Extract the (X, Y) coordinate from the center of the cell holding the provided text.  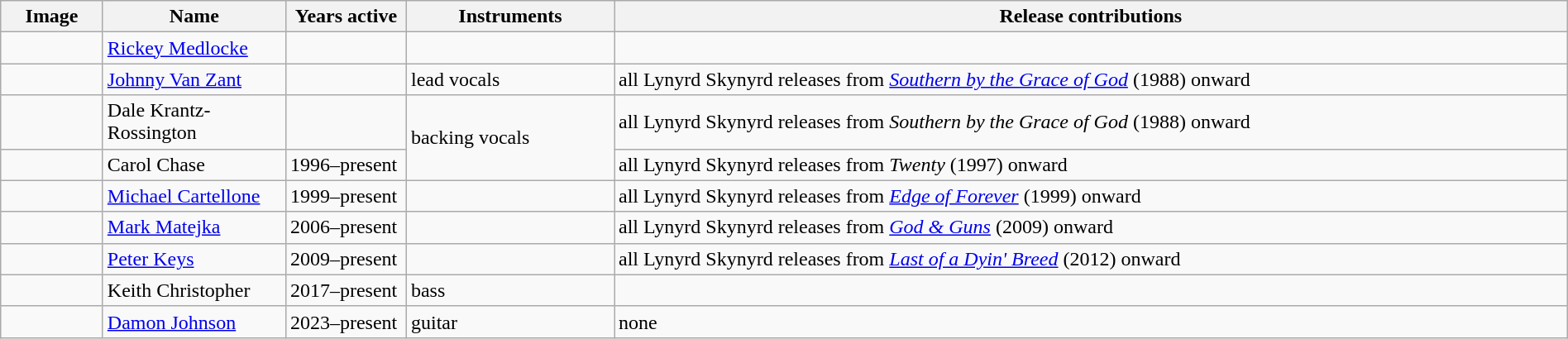
Instruments (509, 17)
bass (509, 290)
1999–present (346, 196)
Release contributions (1090, 17)
2009–present (346, 259)
Years active (346, 17)
2006–present (346, 227)
Dale Krantz-Rossington (194, 122)
Keith Christopher (194, 290)
Carol Chase (194, 165)
all Lynyrd Skynyrd releases from Edge of Forever (1999) onward (1090, 196)
2023–present (346, 322)
all Lynyrd Skynyrd releases from Twenty (1997) onward (1090, 165)
lead vocals (509, 79)
Name (194, 17)
all Lynyrd Skynyrd releases from Last of a Dyin' Breed (2012) onward (1090, 259)
Rickey Medlocke (194, 48)
Mark Matejka (194, 227)
backing vocals (509, 137)
Peter Keys (194, 259)
Damon Johnson (194, 322)
Michael Cartellone (194, 196)
guitar (509, 322)
Johnny Van Zant (194, 79)
2017–present (346, 290)
none (1090, 322)
Image (52, 17)
all Lynyrd Skynyrd releases from God & Guns (2009) onward (1090, 227)
1996–present (346, 165)
